Scan for the cell matching the given text and deliver its [X, Y] coordinate at center. 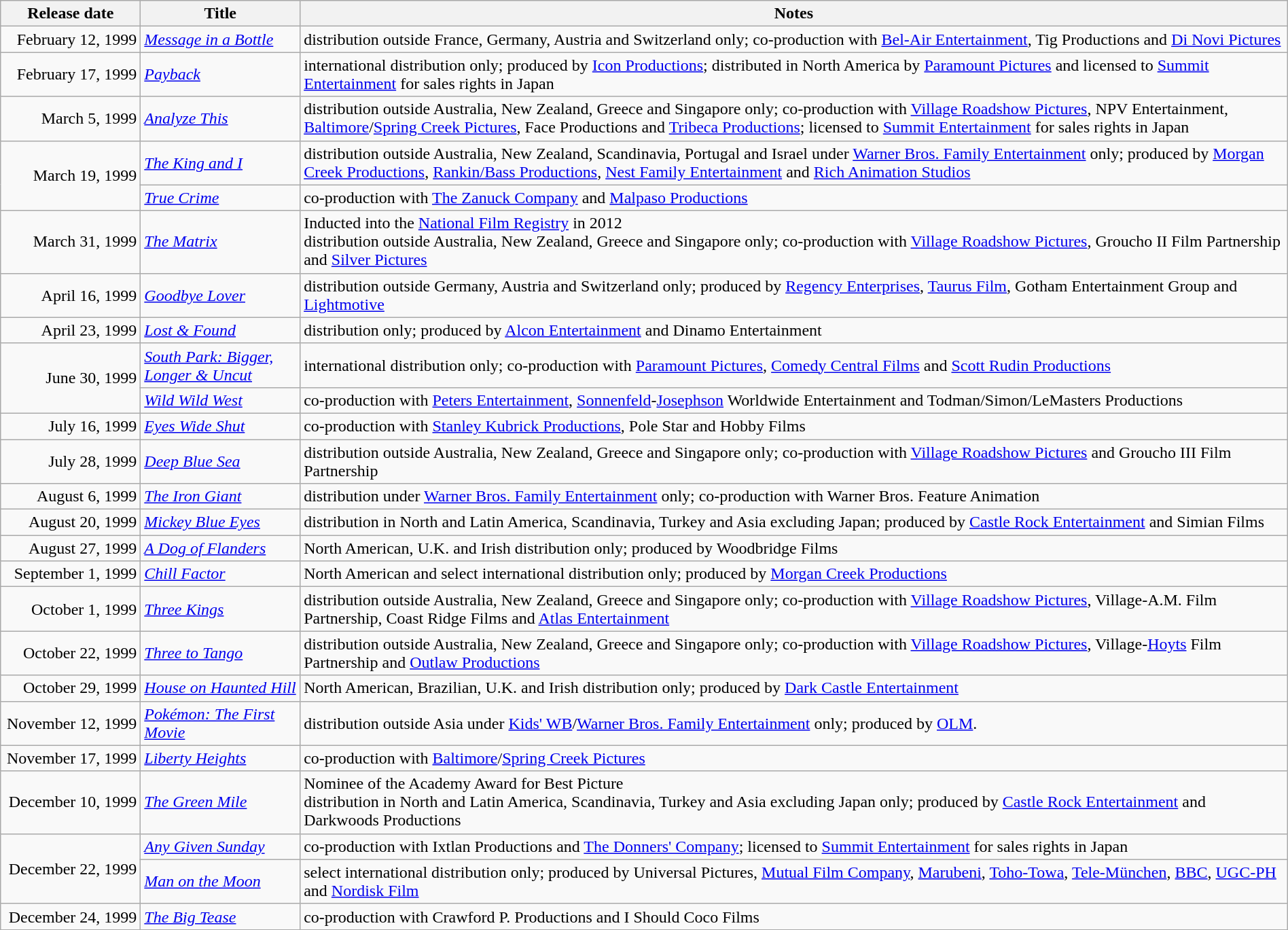
co-production with Crawford P. Productions and I Should Coco Films [794, 916]
August 20, 1999 [71, 522]
distribution under Warner Bros. Family Entertainment only; co-production with Warner Bros. Feature Animation [794, 497]
Three to Tango [220, 654]
February 17, 1999 [71, 75]
December 22, 1999 [71, 868]
co-production with Peters Entertainment, Sonnenfeld-Josephson Worldwide Entertainment and Todman/Simon/LeMasters Productions [794, 400]
co-production with Ixtlan Productions and The Donners' Company; licensed to Summit Entertainment for sales rights in Japan [794, 846]
Analyze This [220, 118]
co-production with The Zanuck Company and Malpaso Productions [794, 198]
Chill Factor [220, 574]
North American, U.K. and Irish distribution only; produced by Woodbridge Films [794, 548]
True Crime [220, 198]
distribution outside Germany, Austria and Switzerland only; produced by Regency Enterprises, Taurus Film, Gotham Entertainment Group and Lightmotive [794, 295]
October 29, 1999 [71, 688]
distribution outside France, Germany, Austria and Switzerland only; co-production with Bel-Air Entertainment, Tig Productions and Di Novi Pictures [794, 39]
Any Given Sunday [220, 846]
Message in a Bottle [220, 39]
South Park: Bigger, Longer & Uncut [220, 365]
North American, Brazilian, U.K. and Irish distribution only; produced by Dark Castle Entertainment [794, 688]
Wild Wild West [220, 400]
September 1, 1999 [71, 574]
April 16, 1999 [71, 295]
A Dog of Flanders [220, 548]
October 22, 1999 [71, 654]
distribution only; produced by Alcon Entertainment and Dinamo Entertainment [794, 330]
co-production with Baltimore/Spring Creek Pictures [794, 758]
August 6, 1999 [71, 497]
Mickey Blue Eyes [220, 522]
February 12, 1999 [71, 39]
December 24, 1999 [71, 916]
November 12, 1999 [71, 723]
June 30, 1999 [71, 378]
The Big Tease [220, 916]
House on Haunted Hill [220, 688]
distribution in North and Latin America, Scandinavia, Turkey and Asia excluding Japan; produced by Castle Rock Entertainment and Simian Films [794, 522]
Notes [794, 14]
The Matrix [220, 242]
March 5, 1999 [71, 118]
Deep Blue Sea [220, 461]
co-production with Stanley Kubrick Productions, Pole Star and Hobby Films [794, 426]
Liberty Heights [220, 758]
distribution outside Australia, New Zealand, Greece and Singapore only; co-production with Village Roadshow Pictures and Groucho III Film Partnership [794, 461]
Man on the Moon [220, 882]
October 1, 1999 [71, 609]
August 27, 1999 [71, 548]
November 17, 1999 [71, 758]
Pokémon: The First Movie [220, 723]
North American and select international distribution only; produced by Morgan Creek Productions [794, 574]
Eyes Wide Shut [220, 426]
July 16, 1999 [71, 426]
Payback [220, 75]
The King and I [220, 163]
Goodbye Lover [220, 295]
March 19, 1999 [71, 175]
Three Kings [220, 609]
Lost & Found [220, 330]
April 23, 1999 [71, 330]
Title [220, 14]
The Green Mile [220, 802]
distribution outside Asia under Kids' WB/Warner Bros. Family Entertainment only; produced by OLM. [794, 723]
December 10, 1999 [71, 802]
March 31, 1999 [71, 242]
international distribution only; co-production with Paramount Pictures, Comedy Central Films and Scott Rudin Productions [794, 365]
July 28, 1999 [71, 461]
The Iron Giant [220, 497]
Release date [71, 14]
